Detect which cell encompasses the target text, then output its [x, y] center coordinate. 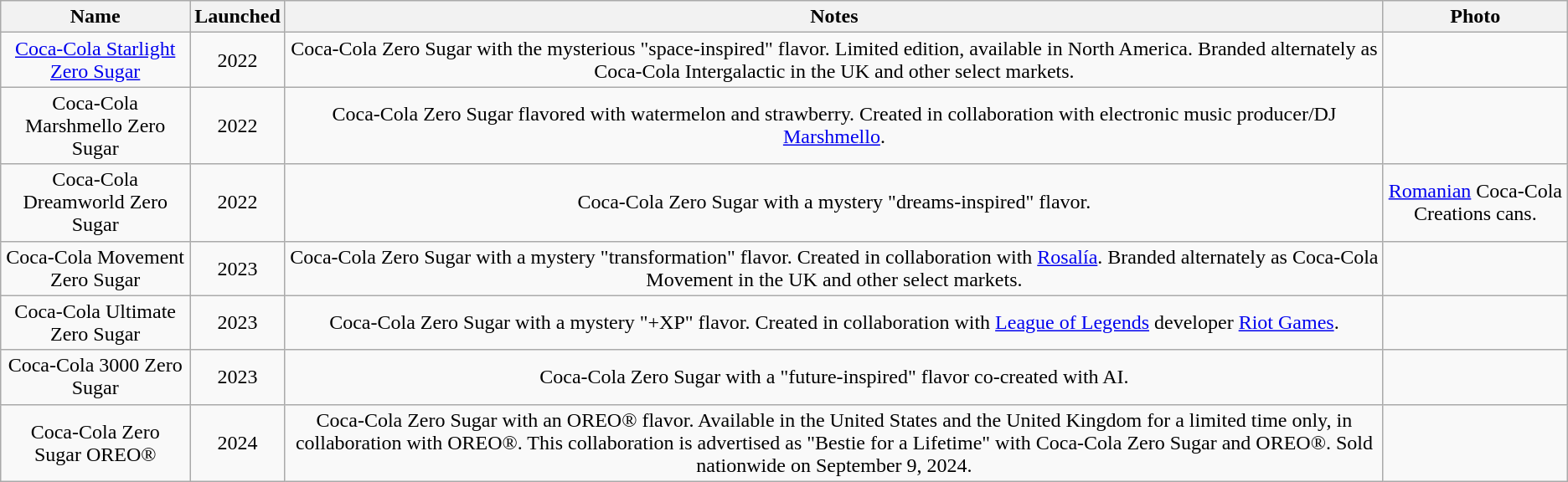
Coca-Cola Movement Zero Sugar [95, 268]
Coca-Cola Zero Sugar with a "future-inspired" flavor co-created with AI. [834, 377]
Photo [1475, 17]
Launched [238, 17]
2024 [238, 443]
Name [95, 17]
Coca-Cola 3000 Zero Sugar [95, 377]
Coca-Cola Zero Sugar with a mystery "dreams-inspired" flavor. [834, 203]
Coca-Cola Dreamworld Zero Sugar [95, 203]
Coca-Cola Starlight Zero Sugar [95, 60]
Coca-Cola Zero Sugar with a mystery "+XP" flavor. Created in collaboration with League of Legends developer Riot Games. [834, 323]
Coca-Cola Zero Sugar flavored with watermelon and strawberry. Created in collaboration with electronic music producer/DJ Marshmello. [834, 126]
Coca-Cola Ultimate Zero Sugar [95, 323]
Romanian Coca-Cola Creations cans. [1475, 203]
Coca-Cola Marshmello Zero Sugar [95, 126]
Coca-Cola Zero Sugar OREO® [95, 443]
Notes [834, 17]
